Pinpoint the cell where the given text exists, returning its [X, Y] midpoint coordinate. 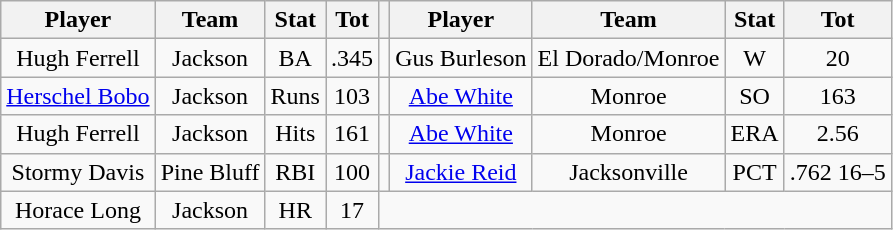
Herschel Bobo [78, 96]
Pine Bluff [210, 172]
PCT [754, 172]
SO [754, 96]
103 [352, 96]
17 [352, 210]
100 [352, 172]
ERA [754, 134]
163 [838, 96]
Jacksonville [628, 172]
.762 16–5 [838, 172]
RBI [295, 172]
161 [352, 134]
Runs [295, 96]
HR [295, 210]
20 [838, 58]
W [754, 58]
.345 [352, 58]
Stormy Davis [78, 172]
Hits [295, 134]
Jackie Reid [461, 172]
BA [295, 58]
El Dorado/Monroe [628, 58]
Gus Burleson [461, 58]
2.56 [838, 134]
Horace Long [78, 210]
